From the cell containing the given text, extract its center point as [X, Y] coordinate. 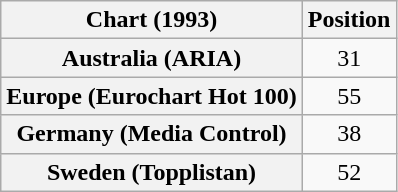
Sweden (Topplistan) [152, 172]
55 [349, 96]
Chart (1993) [152, 20]
31 [349, 58]
Germany (Media Control) [152, 134]
Position [349, 20]
38 [349, 134]
Australia (ARIA) [152, 58]
52 [349, 172]
Europe (Eurochart Hot 100) [152, 96]
